From the cell containing the given text, extract its center point as [X, Y] coordinate. 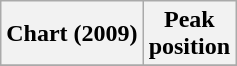
Peakposition [189, 34]
Chart (2009) [72, 34]
